From the cell containing the given text, extract its center point as [x, y] coordinate. 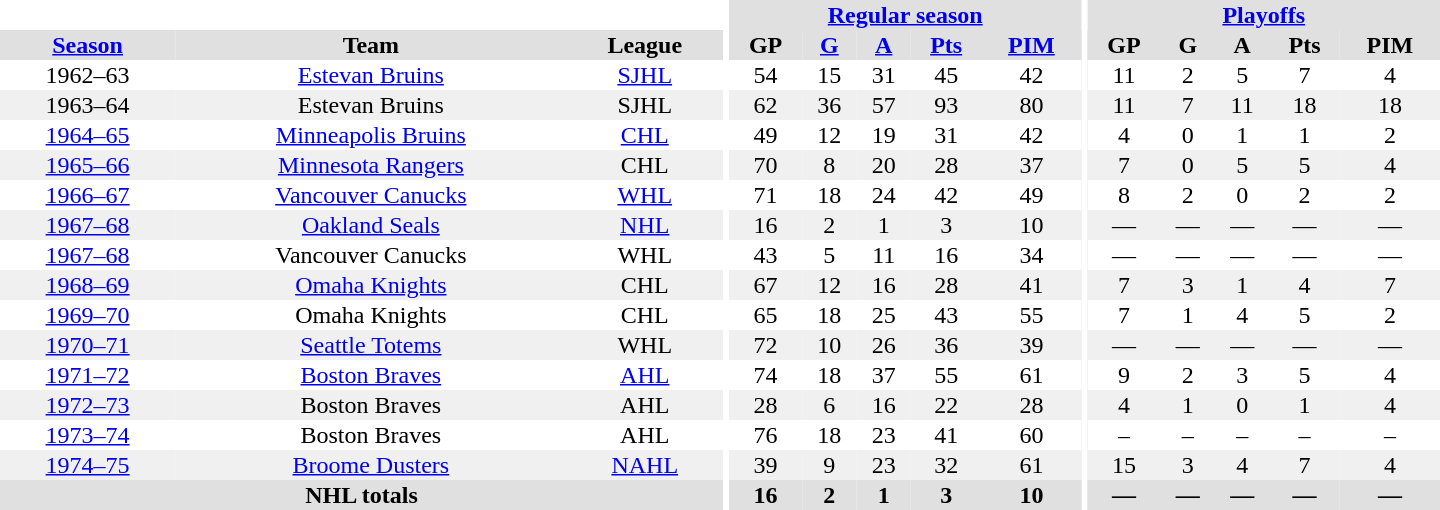
1969–70 [88, 315]
67 [766, 285]
32 [946, 465]
25 [884, 315]
57 [884, 105]
72 [766, 345]
1974–75 [88, 465]
Seattle Totems [370, 345]
NAHL [645, 465]
1963–64 [88, 105]
20 [884, 165]
NHL totals [362, 495]
1962–63 [88, 75]
62 [766, 105]
NHL [645, 225]
Minneapolis Bruins [370, 135]
54 [766, 75]
1968–69 [88, 285]
65 [766, 315]
22 [946, 405]
Season [88, 45]
24 [884, 195]
Minnesota Rangers [370, 165]
1970–71 [88, 345]
1972–73 [88, 405]
Team [370, 45]
60 [1031, 435]
71 [766, 195]
76 [766, 435]
34 [1031, 255]
1971–72 [88, 375]
70 [766, 165]
Regular season [905, 15]
80 [1031, 105]
League [645, 45]
Playoffs [1264, 15]
Oakland Seals [370, 225]
26 [884, 345]
Broome Dusters [370, 465]
6 [829, 405]
45 [946, 75]
19 [884, 135]
1973–74 [88, 435]
1964–65 [88, 135]
1966–67 [88, 195]
93 [946, 105]
1965–66 [88, 165]
74 [766, 375]
